Output the (X, Y) coordinate of the center of the cell containing the given text.  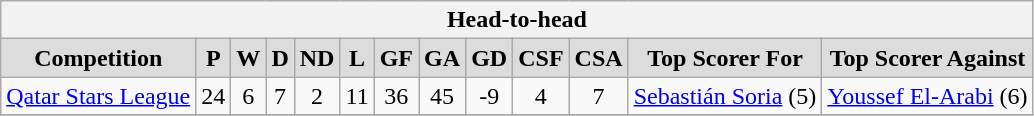
-9 (490, 96)
ND (317, 58)
Youssef El-Arabi (6) (928, 96)
36 (396, 96)
Qatar Stars League (98, 96)
4 (541, 96)
Sebastián Soria (5) (725, 96)
Top Scorer For (725, 58)
CSF (541, 58)
D (280, 58)
24 (214, 96)
11 (357, 96)
Top Scorer Against (928, 58)
GD (490, 58)
6 (248, 96)
2 (317, 96)
Head-to-head (517, 20)
45 (442, 96)
GA (442, 58)
GF (396, 58)
Competition (98, 58)
W (248, 58)
CSA (598, 58)
P (214, 58)
L (357, 58)
